From the cell containing the given text, extract its center point as [x, y] coordinate. 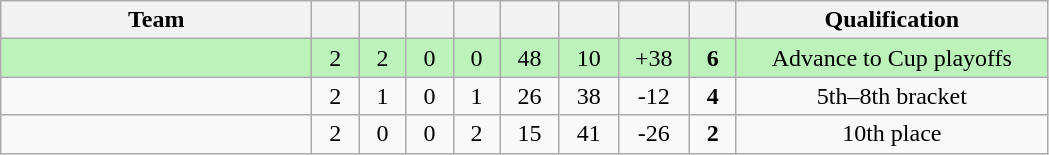
10 [588, 58]
10th place [892, 134]
26 [530, 96]
-12 [654, 96]
Qualification [892, 20]
5th–8th bracket [892, 96]
4 [712, 96]
6 [712, 58]
-26 [654, 134]
38 [588, 96]
Advance to Cup playoffs [892, 58]
15 [530, 134]
41 [588, 134]
Team [156, 20]
48 [530, 58]
+38 [654, 58]
